Detect which cell encompasses the target text, then output its (X, Y) center coordinate. 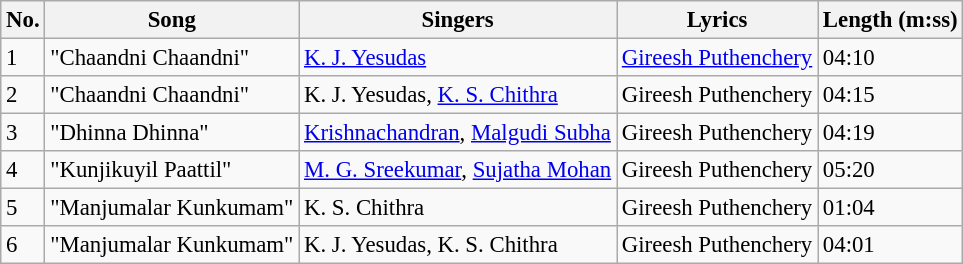
04:19 (890, 133)
5 (23, 208)
2 (23, 95)
04:15 (890, 95)
04:01 (890, 245)
Lyrics (718, 20)
Song (172, 20)
Length (m:ss) (890, 20)
M. G. Sreekumar, Sujatha Mohan (458, 170)
K. J. Yesudas (458, 58)
3 (23, 133)
05:20 (890, 170)
"Kunjikuyil Paattil" (172, 170)
"Dhinna Dhinna" (172, 133)
4 (23, 170)
Singers (458, 20)
No. (23, 20)
K. S. Chithra (458, 208)
Krishnachandran, Malgudi Subha (458, 133)
1 (23, 58)
01:04 (890, 208)
6 (23, 245)
04:10 (890, 58)
